Return (X, Y) of the center of cell containing provided text 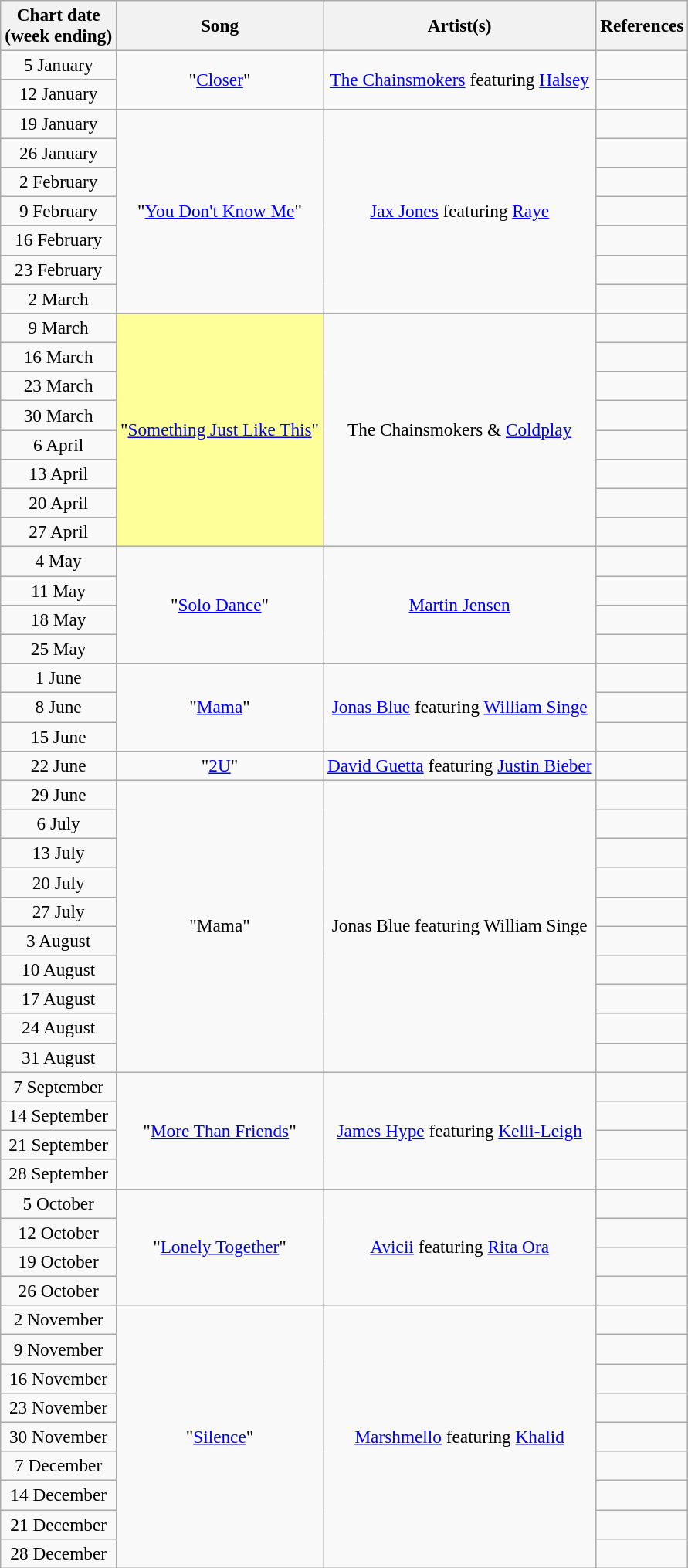
Avicii featuring Rita Ora (459, 1247)
16 November (59, 1378)
Artist(s) (459, 25)
13 July (59, 853)
19 October (59, 1261)
The Chainsmokers & Coldplay (459, 429)
2 March (59, 298)
The Chainsmokers featuring Halsey (459, 80)
28 September (59, 1174)
1 June (59, 677)
Martin Jensen (459, 604)
20 July (59, 882)
14 December (59, 1495)
9 February (59, 211)
21 September (59, 1145)
2 February (59, 182)
25 May (59, 649)
27 July (59, 911)
"Silence" (220, 1437)
3 August (59, 940)
"Something Just Like This" (220, 429)
24 August (59, 1028)
30 November (59, 1437)
26 October (59, 1291)
10 August (59, 969)
28 December (59, 1553)
9 November (59, 1349)
8 June (59, 707)
31 August (59, 1057)
5 October (59, 1203)
"Closer" (220, 80)
20 April (59, 503)
19 January (59, 124)
"2U" (220, 765)
4 May (59, 561)
Jax Jones featuring Raye (459, 211)
23 February (59, 270)
David Guetta featuring Justin Bieber (459, 765)
James Hype featuring Kelli-Leigh (459, 1129)
29 June (59, 795)
"More Than Friends" (220, 1129)
"Lonely Together" (220, 1247)
27 April (59, 532)
26 January (59, 152)
6 April (59, 444)
"Solo Dance" (220, 604)
12 October (59, 1232)
14 September (59, 1115)
Song (220, 25)
15 June (59, 736)
7 September (59, 1086)
23 March (59, 386)
"You Don't Know Me" (220, 211)
17 August (59, 999)
22 June (59, 765)
12 January (59, 94)
21 December (59, 1524)
23 November (59, 1407)
5 January (59, 65)
Marshmello featuring Khalid (459, 1437)
6 July (59, 823)
16 March (59, 357)
18 May (59, 619)
2 November (59, 1320)
13 April (59, 473)
11 May (59, 590)
Chart date(week ending) (59, 25)
9 March (59, 328)
References (642, 25)
16 February (59, 240)
7 December (59, 1466)
30 March (59, 415)
